Pinpoint the cell where the given text exists, returning its (x, y) midpoint coordinate. 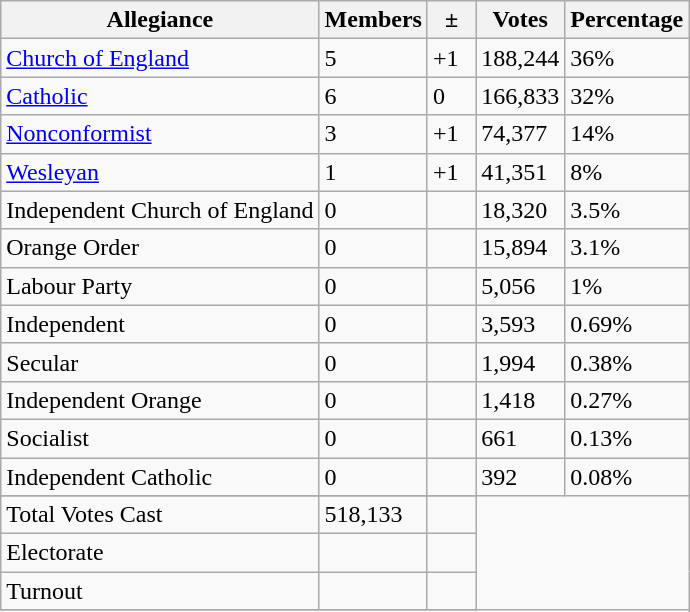
Church of England (160, 58)
1% (627, 286)
Allegiance (160, 20)
15,894 (520, 248)
Total Votes Cast (160, 515)
5 (373, 58)
0.13% (627, 438)
Independent (160, 324)
Turnout (160, 591)
166,833 (520, 96)
32% (627, 96)
392 (520, 477)
0.27% (627, 400)
1,994 (520, 362)
3.5% (627, 210)
661 (520, 438)
Secular (160, 362)
Orange Order (160, 248)
41,351 (520, 172)
Catholic (160, 96)
Nonconformist (160, 134)
Socialist (160, 438)
14% (627, 134)
Electorate (160, 553)
Labour Party (160, 286)
0.08% (627, 477)
0.38% (627, 362)
18,320 (520, 210)
518,133 (373, 515)
1,418 (520, 400)
8% (627, 172)
0.69% (627, 324)
3,593 (520, 324)
188,244 (520, 58)
Members (373, 20)
74,377 (520, 134)
Percentage (627, 20)
± (451, 20)
6 (373, 96)
Independent Orange (160, 400)
Independent Catholic (160, 477)
36% (627, 58)
3 (373, 134)
1 (373, 172)
Independent Church of England (160, 210)
3.1% (627, 248)
Wesleyan (160, 172)
5,056 (520, 286)
Votes (520, 20)
